Determine the (X, Y) coordinate at the center of the cell enclosing the given text.  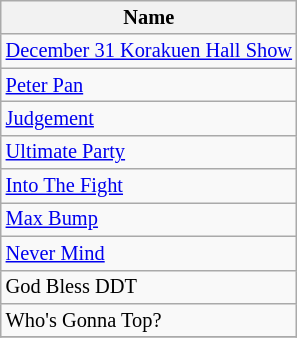
Name (149, 17)
December 31 Korakuen Hall Show (149, 51)
Who's Gonna Top? (149, 320)
Peter Pan (149, 85)
Never Mind (149, 253)
God Bless DDT (149, 287)
Max Bump (149, 219)
Into The Fight (149, 186)
Ultimate Party (149, 152)
Judgement (149, 118)
